Detect which cell encompasses the target text, then output its [x, y] center coordinate. 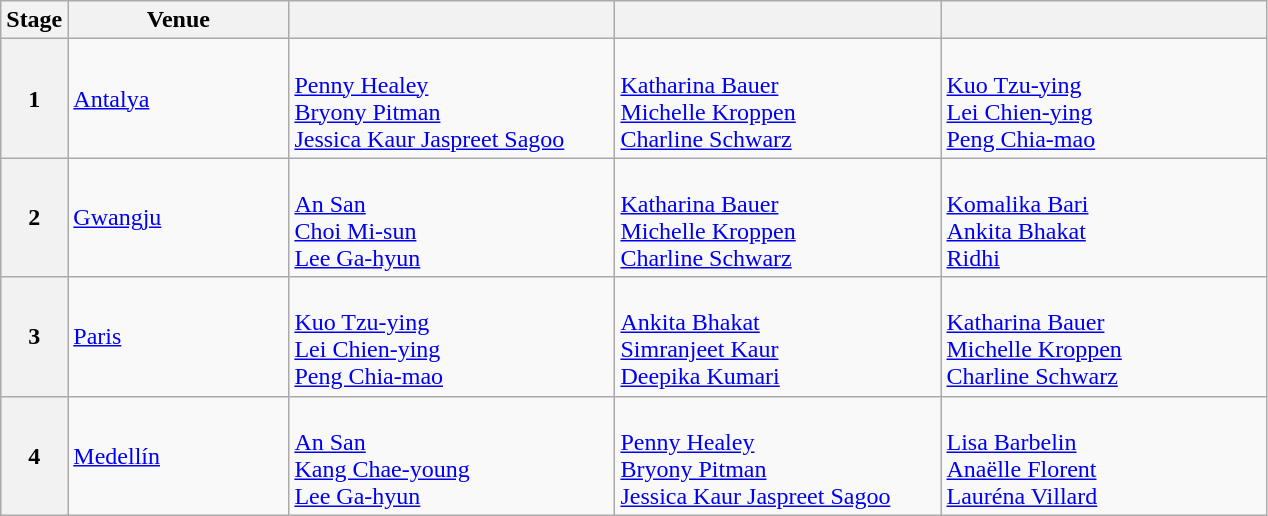
An San Kang Chae-young Lee Ga-hyun [452, 456]
Venue [178, 20]
An San Choi Mi-sun Lee Ga-hyun [452, 218]
2 [34, 218]
Paris [178, 336]
Ankita Bhakat Simranjeet Kaur Deepika Kumari [778, 336]
Antalya [178, 98]
Komalika Bari Ankita Bhakat Ridhi [1104, 218]
4 [34, 456]
3 [34, 336]
Lisa Barbelin Anaëlle Florent Lauréna Villard [1104, 456]
Gwangju [178, 218]
Medellín [178, 456]
1 [34, 98]
Stage [34, 20]
